For the text-containing cell, return its midpoint in [x, y] coordinate format. 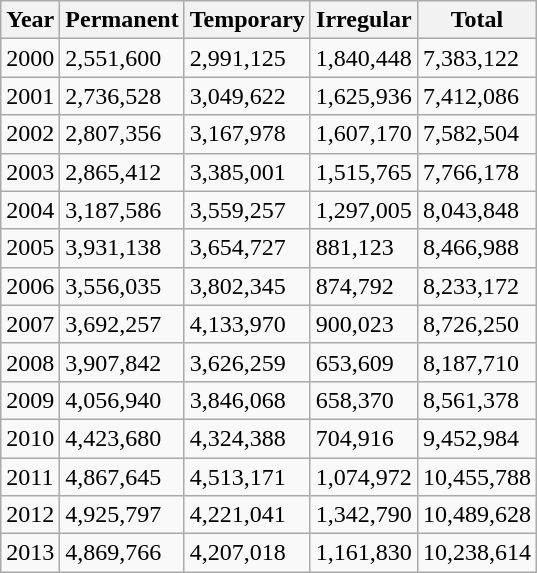
2,991,125 [247, 58]
9,452,984 [476, 438]
900,023 [364, 324]
1,074,972 [364, 477]
2013 [30, 553]
1,297,005 [364, 210]
3,167,978 [247, 134]
4,056,940 [122, 400]
10,489,628 [476, 515]
2,736,528 [122, 96]
1,161,830 [364, 553]
3,654,727 [247, 248]
3,385,001 [247, 172]
7,412,086 [476, 96]
4,869,766 [122, 553]
874,792 [364, 286]
658,370 [364, 400]
881,123 [364, 248]
7,383,122 [476, 58]
10,455,788 [476, 477]
4,324,388 [247, 438]
Permanent [122, 20]
1,840,448 [364, 58]
4,867,645 [122, 477]
8,466,988 [476, 248]
7,582,504 [476, 134]
8,561,378 [476, 400]
2,807,356 [122, 134]
2,865,412 [122, 172]
4,513,171 [247, 477]
2000 [30, 58]
3,931,138 [122, 248]
8,187,710 [476, 362]
4,925,797 [122, 515]
4,423,680 [122, 438]
1,625,936 [364, 96]
7,766,178 [476, 172]
3,907,842 [122, 362]
2004 [30, 210]
3,802,345 [247, 286]
10,238,614 [476, 553]
1,342,790 [364, 515]
2012 [30, 515]
Total [476, 20]
Temporary [247, 20]
2007 [30, 324]
3,846,068 [247, 400]
Year [30, 20]
8,233,172 [476, 286]
8,726,250 [476, 324]
704,916 [364, 438]
2008 [30, 362]
3,187,586 [122, 210]
2010 [30, 438]
1,607,170 [364, 134]
2011 [30, 477]
Irregular [364, 20]
4,221,041 [247, 515]
4,133,970 [247, 324]
2009 [30, 400]
3,559,257 [247, 210]
2006 [30, 286]
4,207,018 [247, 553]
653,609 [364, 362]
8,043,848 [476, 210]
2005 [30, 248]
2002 [30, 134]
3,692,257 [122, 324]
1,515,765 [364, 172]
3,626,259 [247, 362]
3,556,035 [122, 286]
3,049,622 [247, 96]
2001 [30, 96]
2003 [30, 172]
2,551,600 [122, 58]
